Determine the (x, y) coordinate at the center of the cell enclosing the given text.  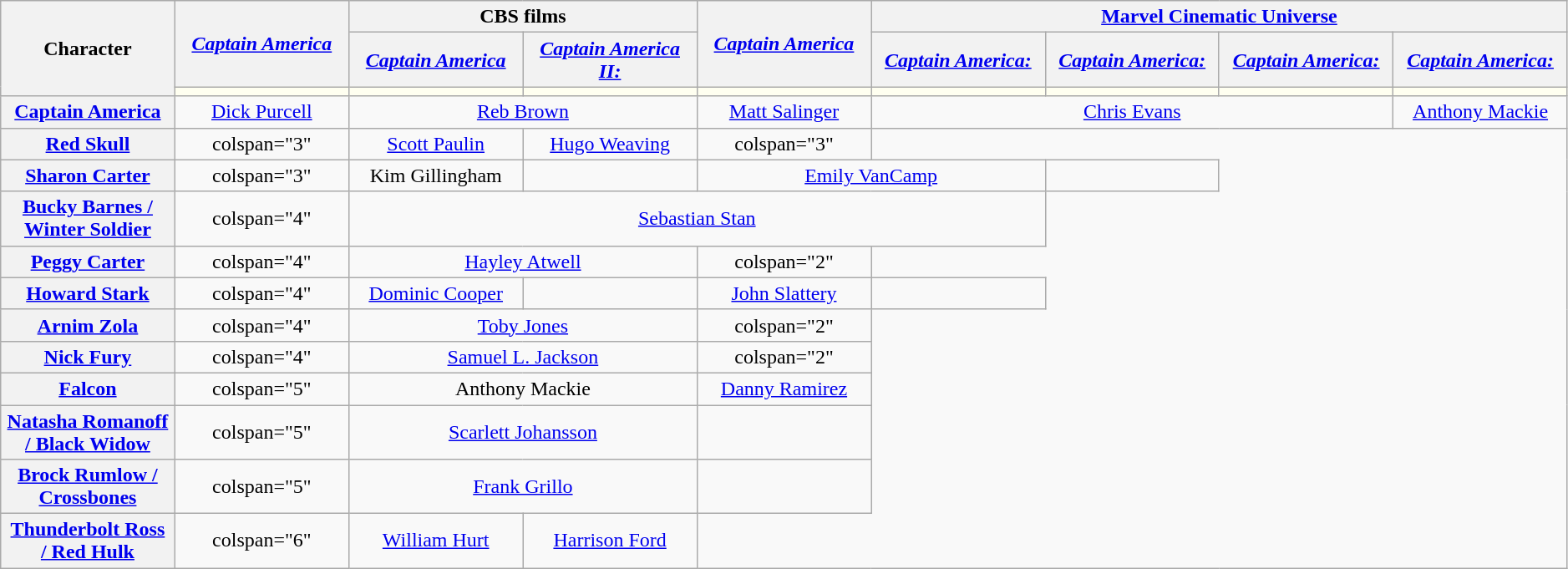
Matt Salinger (784, 112)
Scarlett Johansson (523, 431)
Howard Stark (88, 293)
Arnim Zola (88, 325)
CBS films (523, 17)
Thunderbolt Ross / Red Hulk (88, 541)
Frank Grillo (523, 486)
Red Skull (88, 144)
Natasha Romanoff / Black Widow (88, 431)
Character (88, 48)
Chris Evans (1133, 112)
William Hurt (436, 541)
Falcon (88, 389)
Dominic Cooper (436, 293)
John Slattery (784, 293)
Captain America II: (610, 60)
Scott Paulin (436, 144)
Dick Purcell (261, 112)
Sebastian Stan (698, 219)
Nick Fury (88, 357)
Samuel L. Jackson (523, 357)
Marvel Cinematic Universe (1220, 17)
Bucky Barnes / Winter Soldier (88, 219)
Hugo Weaving (610, 144)
Kim Gillingham (436, 175)
Harrison Ford (610, 541)
Reb Brown (523, 112)
Hayley Atwell (523, 262)
Danny Ramirez (784, 389)
Sharon Carter (88, 175)
Brock Rumlow / Crossbones (88, 486)
Toby Jones (523, 325)
Peggy Carter (88, 262)
colspan="6" (261, 541)
Emily VanCamp (870, 175)
